For the text-containing cell, return its midpoint in [X, Y] coordinate format. 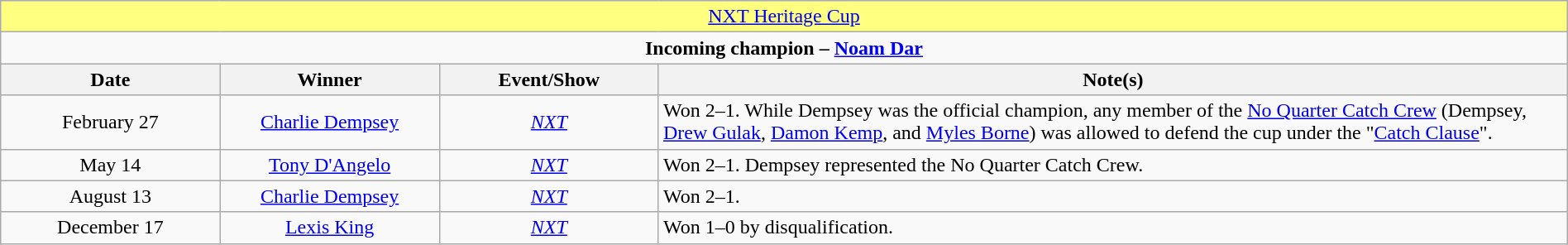
Won 2–1. Dempsey represented the No Quarter Catch Crew. [1113, 165]
NXT Heritage Cup [784, 17]
May 14 [111, 165]
Incoming champion – Noam Dar [784, 48]
Winner [329, 79]
December 17 [111, 228]
Won 2–1. [1113, 196]
Tony D'Angelo [329, 165]
August 13 [111, 196]
Event/Show [549, 79]
Date [111, 79]
Won 1–0 by disqualification. [1113, 228]
Note(s) [1113, 79]
February 27 [111, 122]
Lexis King [329, 228]
